Return the (x, y) coordinate for the center point of the cell that contains the specified text.  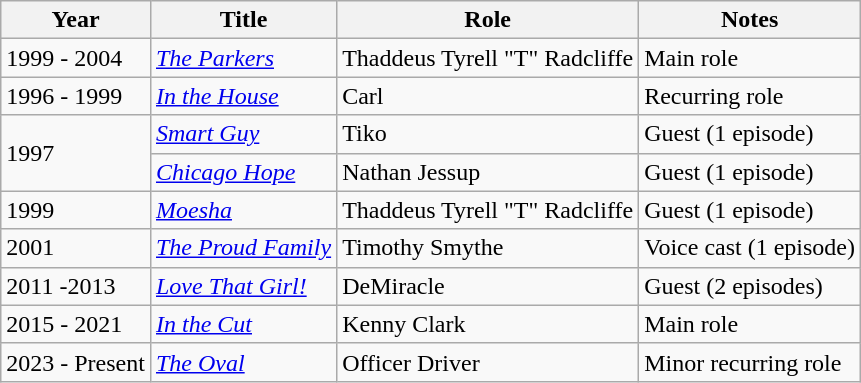
2023 - Present (76, 362)
Officer Driver (488, 362)
Recurring role (750, 96)
The Parkers (243, 58)
Love That Girl! (243, 286)
1999 (76, 210)
Moesha (243, 210)
Kenny Clark (488, 324)
Voice cast (1 episode) (750, 248)
Minor recurring role (750, 362)
Notes (750, 20)
1999 - 2004 (76, 58)
Role (488, 20)
Year (76, 20)
2015 - 2021 (76, 324)
In the House (243, 96)
DeMiracle (488, 286)
Chicago Hope (243, 172)
Tiko (488, 134)
Smart Guy (243, 134)
Guest (2 episodes) (750, 286)
Title (243, 20)
Timothy Smythe (488, 248)
Carl (488, 96)
2011 -2013 (76, 286)
The Proud Family (243, 248)
1997 (76, 153)
The Oval (243, 362)
Nathan Jessup (488, 172)
2001 (76, 248)
1996 - 1999 (76, 96)
In the Cut (243, 324)
